Identify which cell holds the provided text, then report its (X, Y) central coordinate. 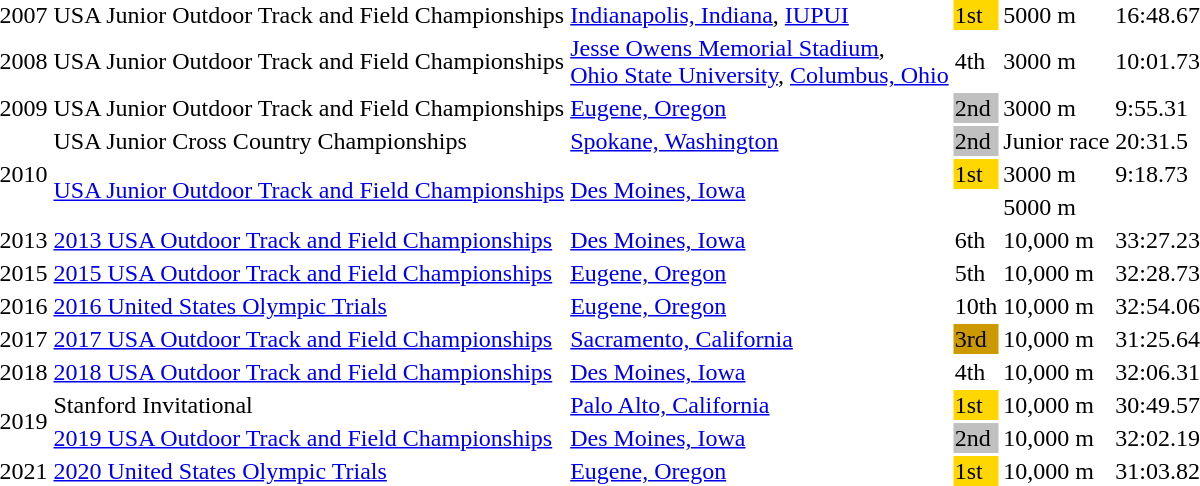
Jesse Owens Memorial Stadium, Ohio State University, Columbus, Ohio (760, 62)
2019 USA Outdoor Track and Field Championships (309, 438)
5th (976, 273)
3rd (976, 339)
Stanford Invitational (309, 405)
2018 USA Outdoor Track and Field Championships (309, 372)
2016 United States Olympic Trials (309, 306)
Sacramento, California (760, 339)
10th (976, 306)
Junior race (1056, 141)
2013 USA Outdoor Track and Field Championships (309, 240)
2015 USA Outdoor Track and Field Championships (309, 273)
USA Junior Cross Country Championships (309, 141)
Spokane, Washington (760, 141)
Indianapolis, Indiana, IUPUI (760, 15)
6th (976, 240)
2020 United States Olympic Trials (309, 471)
2017 USA Outdoor Track and Field Championships (309, 339)
Palo Alto, California (760, 405)
